Locate the cell with the specified text and output its (X, Y) center coordinate. 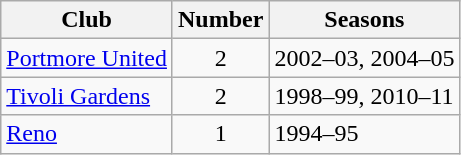
1994–95 (364, 134)
2002–03, 2004–05 (364, 58)
Reno (87, 134)
1998–99, 2010–11 (364, 96)
Number (220, 20)
1 (220, 134)
Club (87, 20)
Tivoli Gardens (87, 96)
Portmore United (87, 58)
Seasons (364, 20)
